Scan for the cell matching the given text and deliver its (X, Y) coordinate at center. 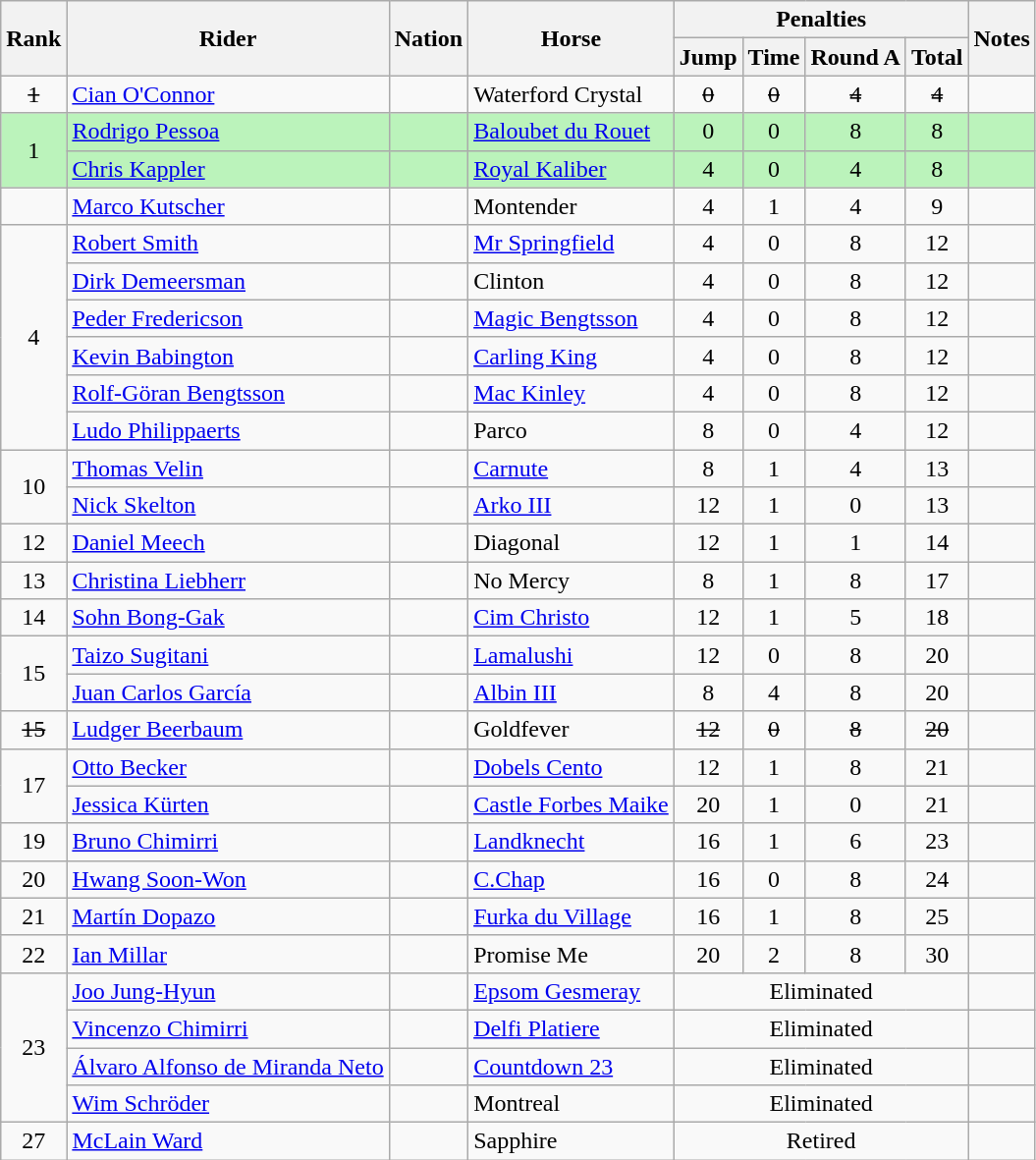
Total (937, 57)
Rank (33, 38)
Promise Me (572, 954)
Penalties (821, 20)
Countdown 23 (572, 1066)
9 (937, 206)
Thomas Velin (228, 469)
Diagonal (572, 543)
No Mercy (572, 580)
Carling King (572, 356)
Ludger Beerbaum (228, 730)
Retired (821, 1141)
Montender (572, 206)
Dobels Cento (572, 767)
Parco (572, 430)
Robert Smith (228, 244)
Time (774, 57)
C.Chap (572, 879)
Lamalushi (572, 655)
18 (937, 618)
Wim Schröder (228, 1104)
Castle Forbes Maike (572, 804)
Ian Millar (228, 954)
Otto Becker (228, 767)
Daniel Meech (228, 543)
Baloubet du Rouet (572, 132)
6 (855, 842)
Peder Fredericson (228, 318)
Cian O'Connor (228, 94)
5 (855, 618)
Chris Kappler (228, 169)
Goldfever (572, 730)
Delfi Platiere (572, 1028)
22 (33, 954)
30 (937, 954)
Landknecht (572, 842)
Clinton (572, 281)
2 (774, 954)
Rolf-Göran Bengtsson (228, 393)
Furka du Village (572, 916)
Notes (1002, 38)
Christina Liebherr (228, 580)
25 (937, 916)
24 (937, 879)
Epsom Gesmeray (572, 991)
Albin III (572, 692)
27 (33, 1141)
Horse (572, 38)
Rider (228, 38)
10 (33, 487)
McLain Ward (228, 1141)
Montreal (572, 1104)
19 (33, 842)
Joo Jung-Hyun (228, 991)
Sohn Bong-Gak (228, 618)
Sapphire (572, 1141)
Royal Kaliber (572, 169)
Álvaro Alfonso de Miranda Neto (228, 1066)
Martín Dopazo (228, 916)
Jump (708, 57)
Mac Kinley (572, 393)
Cim Christo (572, 618)
Round A (855, 57)
Magic Bengtsson (572, 318)
Taizo Sugitani (228, 655)
Kevin Babington (228, 356)
Bruno Chimirri (228, 842)
Mr Springfield (572, 244)
Dirk Demeersman (228, 281)
Carnute (572, 469)
Vincenzo Chimirri (228, 1028)
Nick Skelton (228, 506)
Ludo Philippaerts (228, 430)
Juan Carlos García (228, 692)
Rodrigo Pessoa (228, 132)
Jessica Kürten (228, 804)
Nation (428, 38)
Waterford Crystal (572, 94)
Marco Kutscher (228, 206)
Hwang Soon-Won (228, 879)
Arko III (572, 506)
